From the cell containing the given text, extract its center point as [X, Y] coordinate. 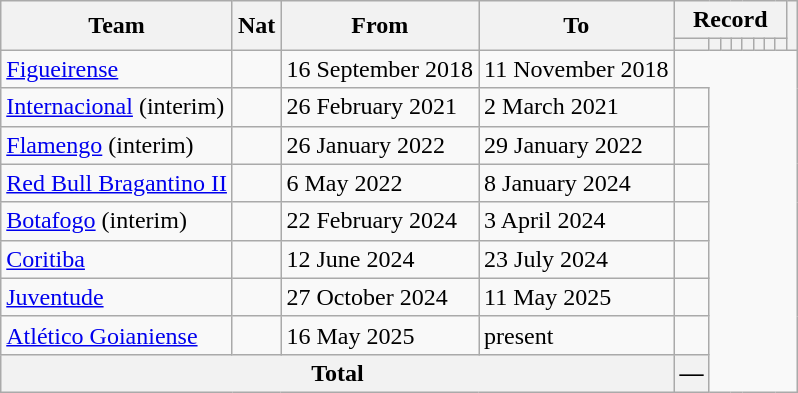
29 January 2022 [576, 145]
6 May 2022 [380, 183]
Red Bull Bragantino II [117, 183]
— [692, 373]
present [576, 335]
Internacional (interim) [117, 107]
Team [117, 26]
Botafogo (interim) [117, 221]
23 July 2024 [576, 259]
26 February 2021 [380, 107]
Atlético Goianiense [117, 335]
Total [338, 373]
Record [730, 20]
Flamengo (interim) [117, 145]
To [576, 26]
11 November 2018 [576, 69]
Coritiba [117, 259]
Figueirense [117, 69]
3 April 2024 [576, 221]
22 February 2024 [380, 221]
16 September 2018 [380, 69]
2 March 2021 [576, 107]
12 June 2024 [380, 259]
16 May 2025 [380, 335]
26 January 2022 [380, 145]
Juventude [117, 297]
From [380, 26]
27 October 2024 [380, 297]
11 May 2025 [576, 297]
Nat [256, 26]
8 January 2024 [576, 183]
